Pinpoint the cell where the given text exists, returning its [x, y] midpoint coordinate. 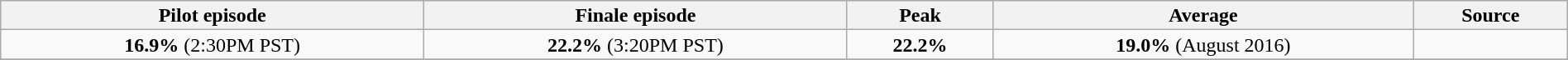
Finale episode [636, 15]
Pilot episode [213, 15]
Source [1490, 15]
Peak [920, 15]
22.2% (3:20PM PST) [636, 45]
22.2% [920, 45]
Average [1204, 15]
16.9% (2:30PM PST) [213, 45]
19.0% (August 2016) [1204, 45]
